Pinpoint the cell where the given text exists, returning its (X, Y) midpoint coordinate. 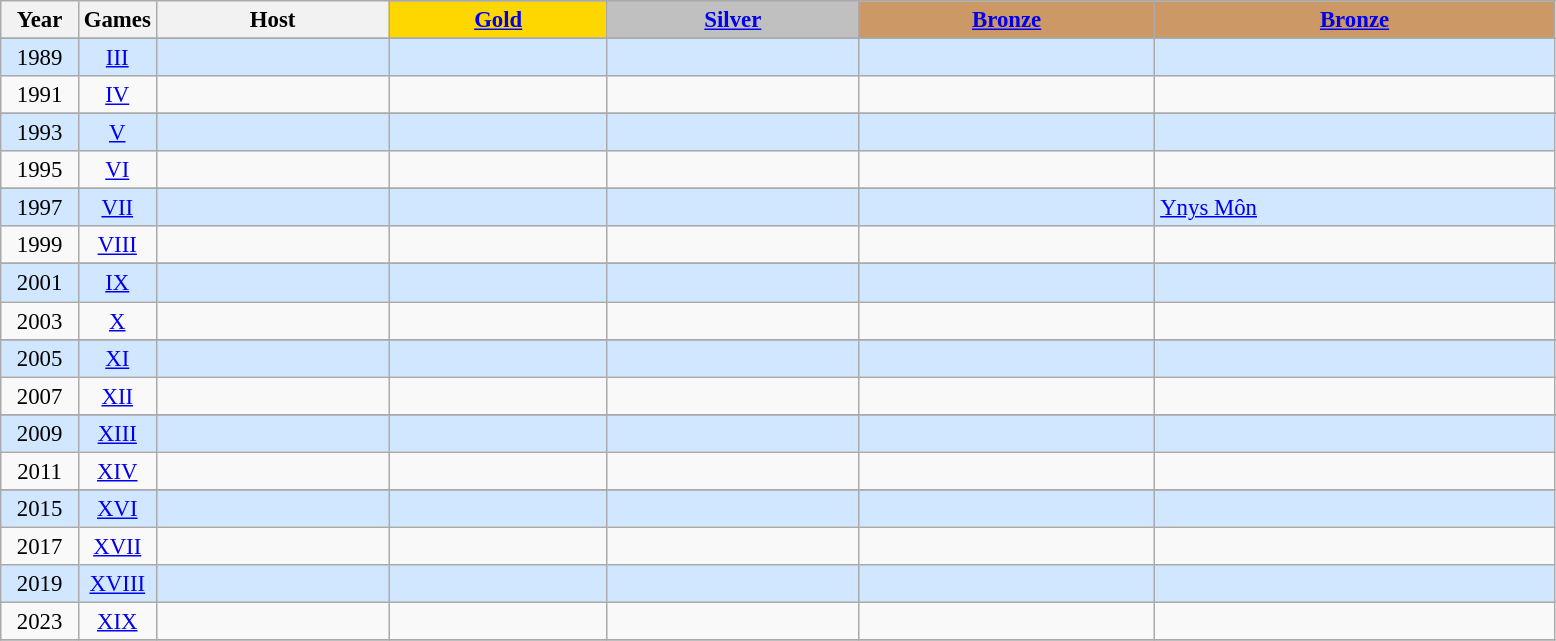
2003 (40, 321)
XI (117, 358)
2007 (40, 396)
XII (117, 396)
XIII (117, 433)
Host (272, 20)
1999 (40, 245)
III (117, 58)
1997 (40, 208)
2023 (40, 621)
Gold (498, 20)
XIV (117, 471)
Year (40, 20)
XVI (117, 509)
1993 (40, 133)
VII (117, 208)
2009 (40, 433)
X (117, 321)
1995 (40, 170)
1991 (40, 95)
2011 (40, 471)
2017 (40, 546)
2015 (40, 509)
IV (117, 95)
VIII (117, 245)
XIX (117, 621)
V (117, 133)
Ynys Môn (1354, 208)
2001 (40, 283)
XVII (117, 546)
Games (117, 20)
2005 (40, 358)
IX (117, 283)
VI (117, 170)
2019 (40, 584)
1989 (40, 58)
XVIII (117, 584)
Silver (732, 20)
